Scan for the cell matching the given text and deliver its (x, y) coordinate at center. 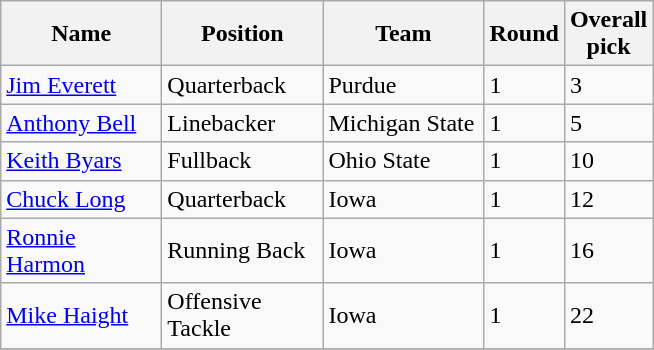
Name (82, 34)
3 (608, 85)
Round (524, 34)
Ronnie Harmon (82, 250)
Offensive Tackle (242, 316)
Overall pick (608, 34)
Jim Everett (82, 85)
5 (608, 123)
22 (608, 316)
Fullback (242, 161)
Michigan State (404, 123)
Linebacker (242, 123)
Purdue (404, 85)
16 (608, 250)
Team (404, 34)
12 (608, 199)
Position (242, 34)
Running Back (242, 250)
Keith Byars (82, 161)
10 (608, 161)
Chuck Long (82, 199)
Anthony Bell (82, 123)
Ohio State (404, 161)
Mike Haight (82, 316)
